Extract the (X, Y) coordinate from the center of the cell holding the provided text.  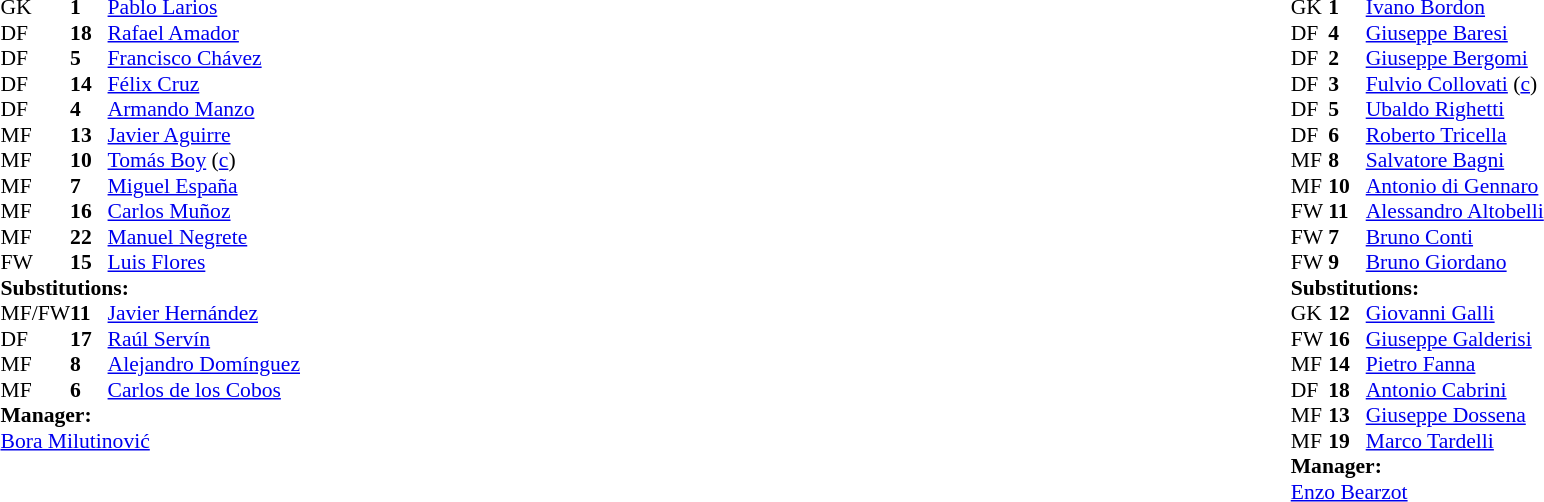
9 (1347, 263)
Alessandro Altobelli (1455, 211)
Tomás Boy (c) (204, 161)
Ubaldo Righetti (1455, 109)
Javier Hernández (204, 313)
Raúl Servín (204, 339)
Miguel España (204, 186)
22 (89, 237)
Bruno Conti (1455, 237)
3 (1347, 84)
Alejandro Domínguez (204, 365)
Pietro Fanna (1455, 365)
Fulvio Collovati (c) (1455, 84)
Salvatore Bagni (1455, 161)
15 (89, 263)
Manuel Negrete (204, 237)
Javier Aguirre (204, 135)
Rafael Amador (204, 33)
Carlos de los Cobos (204, 390)
19 (1347, 441)
12 (1347, 313)
GK (1310, 313)
Bruno Giordano (1455, 263)
Félix Cruz (204, 84)
17 (89, 339)
Giuseppe Baresi (1455, 33)
Giuseppe Galderisi (1455, 339)
Giuseppe Dossena (1455, 415)
Roberto Tricella (1455, 135)
Carlos Muñoz (204, 211)
MF/FW (35, 313)
Antonio Cabrini (1455, 390)
Marco Tardelli (1455, 441)
2 (1347, 59)
Bora Milutinović (150, 441)
Antonio di Gennaro (1455, 186)
Giuseppe Bergomi (1455, 59)
Luis Flores (204, 263)
Francisco Chávez (204, 59)
Armando Manzo (204, 109)
Giovanni Galli (1455, 313)
